Provide the [x, y] coordinate of the cell's center where the given text is located.  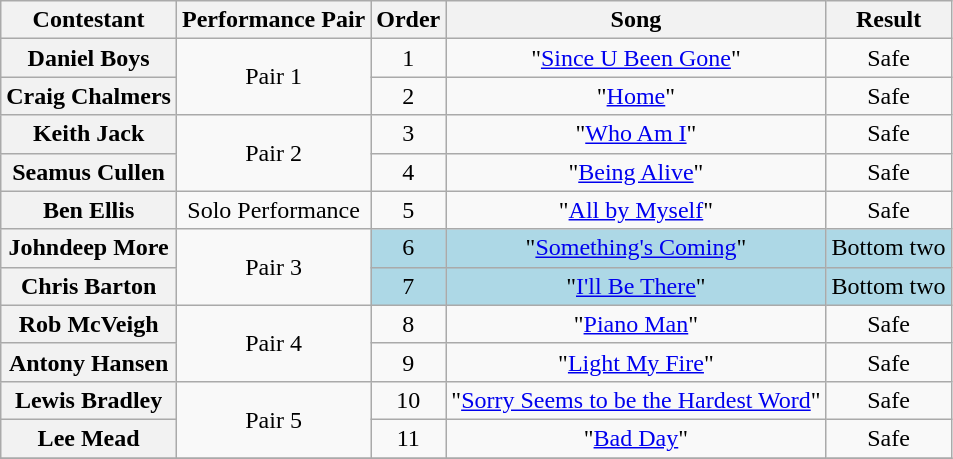
11 [408, 438]
Performance Pair [273, 20]
Johndeep More [89, 248]
4 [408, 172]
"Light My Fire" [636, 362]
3 [408, 134]
Chris Barton [89, 286]
Seamus Cullen [89, 172]
Order [408, 20]
"Who Am I" [636, 134]
Solo Performance [273, 210]
Pair 4 [273, 343]
Ben Ellis [89, 210]
"All by Myself" [636, 210]
2 [408, 96]
8 [408, 324]
"Sorry Seems to be the Hardest Word" [636, 400]
"Something's Coming" [636, 248]
Antony Hansen [89, 362]
Pair 2 [273, 153]
Rob McVeigh [89, 324]
5 [408, 210]
Craig Chalmers [89, 96]
1 [408, 58]
Result [888, 20]
"Since U Been Gone" [636, 58]
"I'll Be There" [636, 286]
7 [408, 286]
Daniel Boys [89, 58]
Song [636, 20]
"Bad Day" [636, 438]
Contestant [89, 20]
"Piano Man" [636, 324]
Keith Jack [89, 134]
10 [408, 400]
6 [408, 248]
"Being Alive" [636, 172]
Lee Mead [89, 438]
"Home" [636, 96]
9 [408, 362]
Lewis Bradley [89, 400]
Pair 3 [273, 267]
Pair 1 [273, 77]
Pair 5 [273, 419]
